Extract the (x, y) coordinate from the center of the cell holding the provided text.  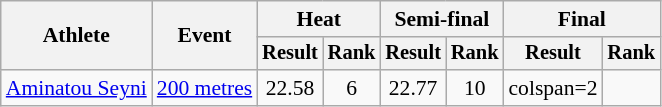
Athlete (76, 36)
Event (204, 36)
22.58 (290, 88)
Heat (318, 19)
Final (582, 19)
colspan=2 (552, 88)
Aminatou Seyni (76, 88)
200 metres (204, 88)
22.77 (413, 88)
Semi-final (442, 19)
10 (475, 88)
6 (352, 88)
